Search for the cell housing the specified text and yield its [X, Y] center coordinate. 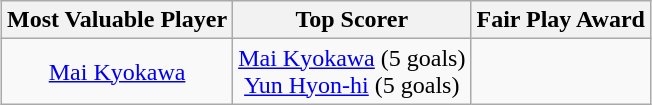
Mai Kyokawa (5 goals) Yun Hyon-hi (5 goals) [352, 72]
Fair Play Award [561, 20]
Most Valuable Player [118, 20]
Top Scorer [352, 20]
Mai Kyokawa [118, 72]
